For the text-containing cell, return its midpoint in (x, y) coordinate format. 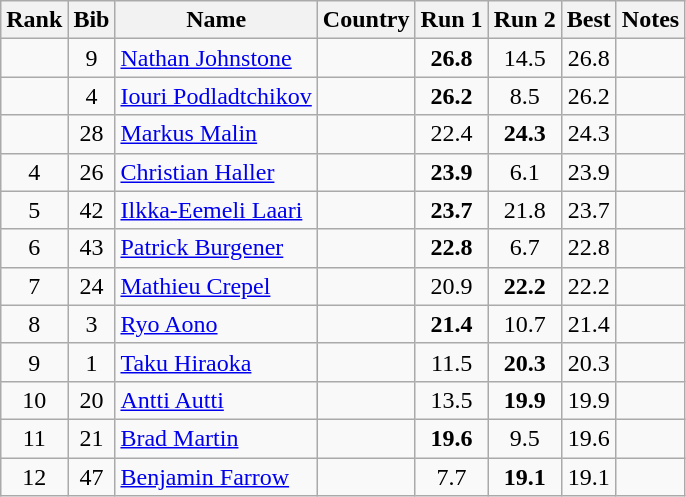
1 (92, 362)
28 (92, 134)
6 (34, 248)
43 (92, 248)
Antti Autti (216, 400)
8 (34, 324)
12 (34, 477)
10.7 (524, 324)
Rank (34, 20)
24 (92, 286)
Markus Malin (216, 134)
Taku Hiraoka (216, 362)
5 (34, 210)
47 (92, 477)
9.5 (524, 438)
20 (92, 400)
Best (588, 20)
42 (92, 210)
Name (216, 20)
Country (366, 20)
7 (34, 286)
8.5 (524, 96)
Benjamin Farrow (216, 477)
11.5 (452, 362)
11 (34, 438)
13.5 (452, 400)
6.1 (524, 172)
Brad Martin (216, 438)
10 (34, 400)
Run 1 (452, 20)
7.7 (452, 477)
6.7 (524, 248)
Run 2 (524, 20)
26 (92, 172)
21 (92, 438)
3 (92, 324)
Christian Haller (216, 172)
14.5 (524, 58)
Nathan Johnstone (216, 58)
22.4 (452, 134)
Ryo Aono (216, 324)
Mathieu Crepel (216, 286)
21.8 (524, 210)
Iouri Podladtchikov (216, 96)
Ilkka-Eemeli Laari (216, 210)
20.9 (452, 286)
Bib (92, 20)
Notes (650, 20)
Patrick Burgener (216, 248)
